Find where the given text appears and provide that cell's center as [x, y] coordinate. 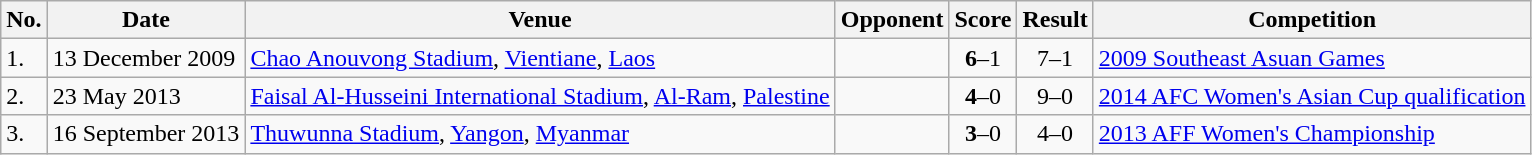
2. [24, 96]
16 September 2013 [146, 134]
9–0 [1055, 96]
13 December 2009 [146, 58]
No. [24, 20]
2013 AFF Women's Championship [1312, 134]
7–1 [1055, 58]
2009 Southeast Asuan Games [1312, 58]
1. [24, 58]
Venue [540, 20]
Competition [1312, 20]
Faisal Al-Husseini International Stadium, Al-Ram, Palestine [540, 96]
Date [146, 20]
2014 AFC Women's Asian Cup qualification [1312, 96]
Thuwunna Stadium, Yangon, Myanmar [540, 134]
23 May 2013 [146, 96]
Opponent [892, 20]
3–0 [983, 134]
Score [983, 20]
Chao Anouvong Stadium, Vientiane, Laos [540, 58]
Result [1055, 20]
3. [24, 134]
6–1 [983, 58]
